From the cell containing the given text, extract its center point as [X, Y] coordinate. 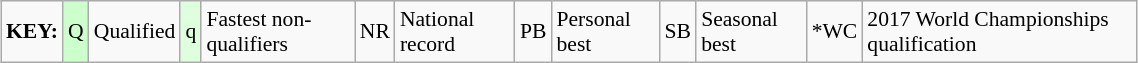
2017 World Championships qualification [1000, 32]
*WC [835, 32]
q [190, 32]
SB [678, 32]
Personal best [605, 32]
Seasonal best [751, 32]
Q [76, 32]
KEY: [32, 32]
National record [455, 32]
NR [375, 32]
Qualified [135, 32]
PB [534, 32]
Fastest non-qualifiers [278, 32]
